Identify which cell holds the provided text, then report its [X, Y] central coordinate. 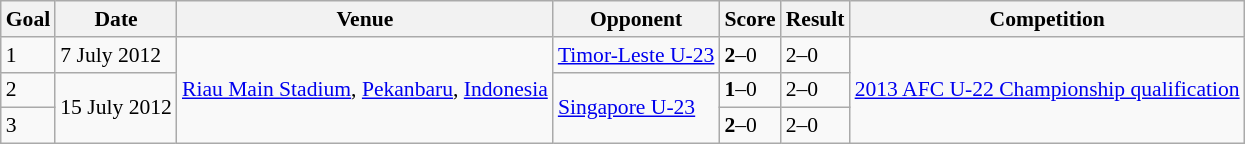
Score [750, 19]
15 July 2012 [116, 108]
Date [116, 19]
1 [28, 55]
Singapore U-23 [636, 108]
7 July 2012 [116, 55]
Opponent [636, 19]
Venue [365, 19]
2 [28, 90]
1–0 [750, 90]
Riau Main Stadium, Pekanbaru, Indonesia [365, 90]
2013 AFC U-22 Championship qualification [1048, 90]
Competition [1048, 19]
Timor-Leste U-23 [636, 55]
Result [816, 19]
Goal [28, 19]
3 [28, 126]
